Detect which cell encompasses the target text, then output its [X, Y] center coordinate. 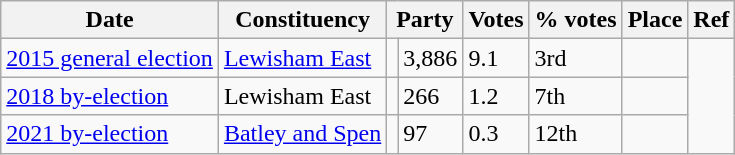
2021 by-election [110, 134]
3,886 [430, 58]
2018 by-election [110, 96]
Party [425, 20]
12th [576, 134]
Ref [712, 20]
2015 general election [110, 58]
3rd [576, 58]
Constituency [302, 20]
0.3 [496, 134]
97 [430, 134]
7th [576, 96]
Place [655, 20]
266 [430, 96]
Date [110, 20]
9.1 [496, 58]
Batley and Spen [302, 134]
1.2 [496, 96]
% votes [576, 20]
Votes [496, 20]
